Return [x, y] of the center of cell containing provided text 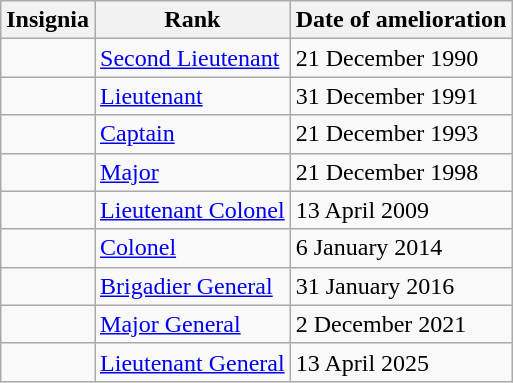
Second Lieutenant [193, 58]
2 December 2021 [401, 324]
Lieutenant Colonel [193, 210]
Major [193, 172]
31 December 1991 [401, 96]
6 January 2014 [401, 248]
Major General [193, 324]
13 April 2009 [401, 210]
13 April 2025 [401, 362]
Rank [193, 20]
Brigadier General [193, 286]
Insignia [48, 20]
Lieutenant [193, 96]
Lieutenant General [193, 362]
31 January 2016 [401, 286]
Colonel [193, 248]
21 December 1990 [401, 58]
21 December 1998 [401, 172]
Captain [193, 134]
21 December 1993 [401, 134]
Date of amelioration [401, 20]
